Extract the (X, Y) coordinate from the center of the cell holding the provided text.  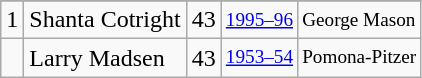
Shanta Cotright (105, 20)
Pomona-Pitzer (360, 58)
1953–54 (259, 58)
Larry Madsen (105, 58)
George Mason (360, 20)
1 (12, 20)
1995–96 (259, 20)
